Return the [X, Y] coordinate for the center point of the cell that contains the specified text.  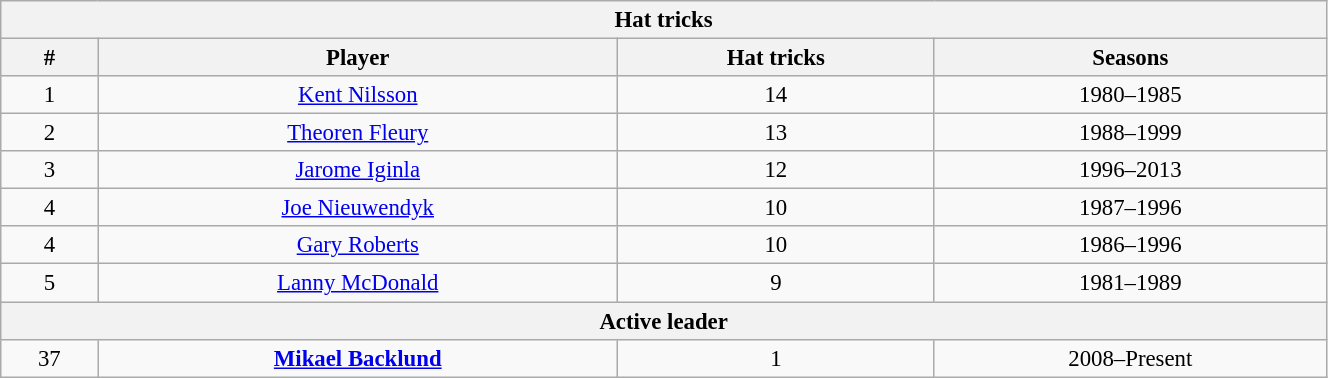
Active leader [664, 321]
13 [776, 133]
2008–Present [1130, 358]
1996–2013 [1130, 170]
37 [50, 358]
Joe Nieuwendyk [358, 208]
Mikael Backlund [358, 358]
1986–1996 [1130, 245]
12 [776, 170]
Kent Nilsson [358, 95]
Theoren Fleury [358, 133]
2 [50, 133]
1981–1989 [1130, 283]
9 [776, 283]
14 [776, 95]
1980–1985 [1130, 95]
# [50, 58]
Gary Roberts [358, 245]
5 [50, 283]
1988–1999 [1130, 133]
3 [50, 170]
Player [358, 58]
Seasons [1130, 58]
Lanny McDonald [358, 283]
1987–1996 [1130, 208]
Jarome Iginla [358, 170]
